Return [X, Y] of the center of cell containing provided text 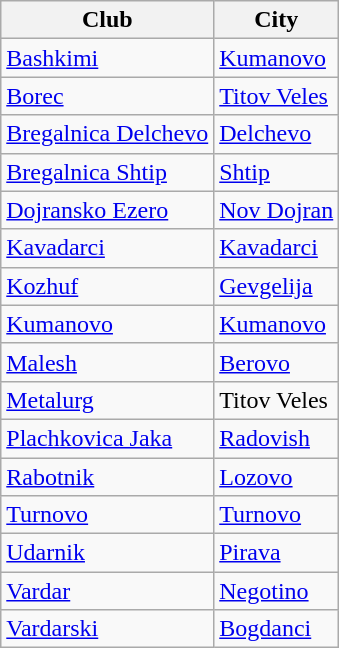
Kozhuf [108, 286]
Club [108, 20]
Bregalnica Delchevo [108, 134]
Dojransko Ezero [108, 210]
Udarnik [108, 553]
Borec [108, 96]
Vardarski [108, 629]
Bogdanci [276, 629]
Lozovo [276, 477]
Malesh [108, 362]
Metalurg [108, 400]
Rabotnik [108, 477]
Gevgelija [276, 286]
Delchevo [276, 134]
Bregalnica Shtip [108, 172]
Pirava [276, 553]
Berovo [276, 362]
Negotino [276, 591]
Nov Dojran [276, 210]
Bashkimi [108, 58]
Radovish [276, 438]
Shtip [276, 172]
Plachkovica Jaka [108, 438]
Vardar [108, 591]
City [276, 20]
